Return the [x, y] coordinate for the center point of the cell that contains the specified text.  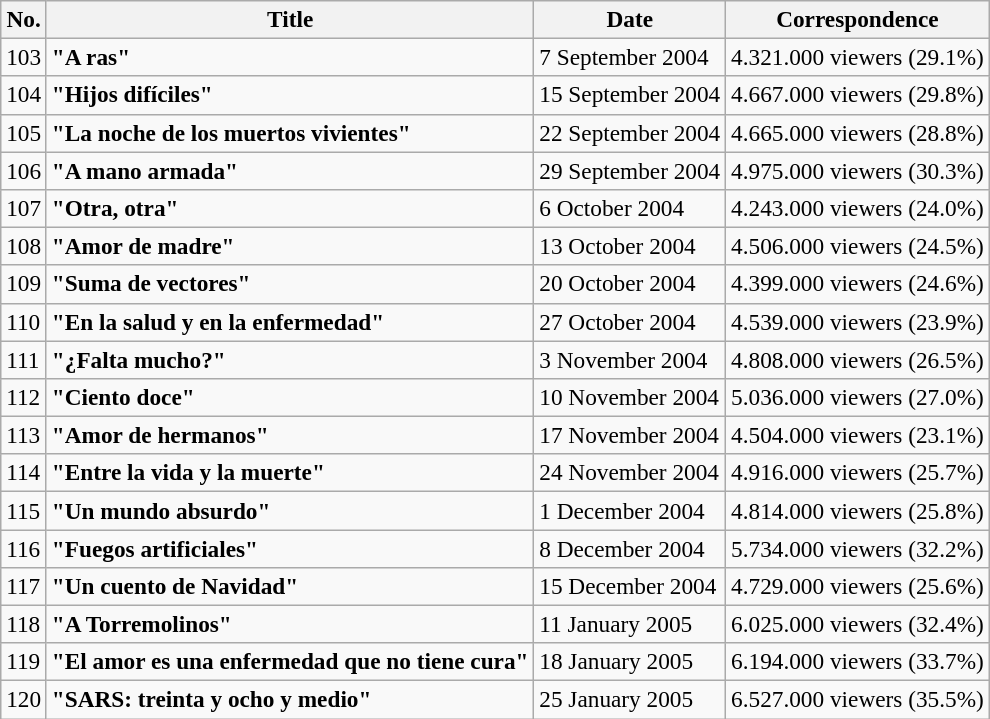
No. [24, 19]
"La noche de los muertos vivientes" [290, 133]
8 December 2004 [630, 548]
"Otra, otra" [290, 208]
3 November 2004 [630, 359]
109 [24, 284]
116 [24, 548]
11 January 2005 [630, 624]
107 [24, 208]
7 September 2004 [630, 57]
112 [24, 397]
119 [24, 662]
4.504.000 viewers (23.1%) [858, 435]
4.399.000 viewers (24.6%) [858, 284]
22 September 2004 [630, 133]
"¿Falta mucho?" [290, 359]
"A Torremolinos" [290, 624]
17 November 2004 [630, 435]
18 January 2005 [630, 662]
4.667.000 viewers (29.8%) [858, 95]
6.194.000 viewers (33.7%) [858, 662]
6.527.000 viewers (35.5%) [858, 699]
"Un cuento de Navidad" [290, 586]
105 [24, 133]
13 October 2004 [630, 246]
29 September 2004 [630, 170]
"A mano armada" [290, 170]
"Ciento doce" [290, 397]
"Un mundo absurdo" [290, 510]
Date [630, 19]
4.539.000 viewers (23.9%) [858, 322]
Title [290, 19]
4.506.000 viewers (24.5%) [858, 246]
15 September 2004 [630, 95]
118 [24, 624]
"El amor es una enfermedad que no tiene cura" [290, 662]
113 [24, 435]
4.321.000 viewers (29.1%) [858, 57]
117 [24, 586]
24 November 2004 [630, 473]
"Amor de hermanos" [290, 435]
25 January 2005 [630, 699]
15 December 2004 [630, 586]
106 [24, 170]
6.025.000 viewers (32.4%) [858, 624]
"Entre la vida y la muerte" [290, 473]
5.734.000 viewers (32.2%) [858, 548]
27 October 2004 [630, 322]
103 [24, 57]
115 [24, 510]
"Hijos difíciles" [290, 95]
4.916.000 viewers (25.7%) [858, 473]
"Fuegos artificiales" [290, 548]
"En la salud y en la enfermedad" [290, 322]
108 [24, 246]
111 [24, 359]
120 [24, 699]
"SARS: treinta y ocho y medio" [290, 699]
5.036.000 viewers (27.0%) [858, 397]
4.243.000 viewers (24.0%) [858, 208]
6 October 2004 [630, 208]
4.975.000 viewers (30.3%) [858, 170]
110 [24, 322]
104 [24, 95]
4.665.000 viewers (28.8%) [858, 133]
4.808.000 viewers (26.5%) [858, 359]
Correspondence [858, 19]
10 November 2004 [630, 397]
114 [24, 473]
4.814.000 viewers (25.8%) [858, 510]
1 December 2004 [630, 510]
20 October 2004 [630, 284]
4.729.000 viewers (25.6%) [858, 586]
"Amor de madre" [290, 246]
"Suma de vectores" [290, 284]
"A ras" [290, 57]
